Determine the [X, Y] coordinate at the center of the cell enclosing the given text.  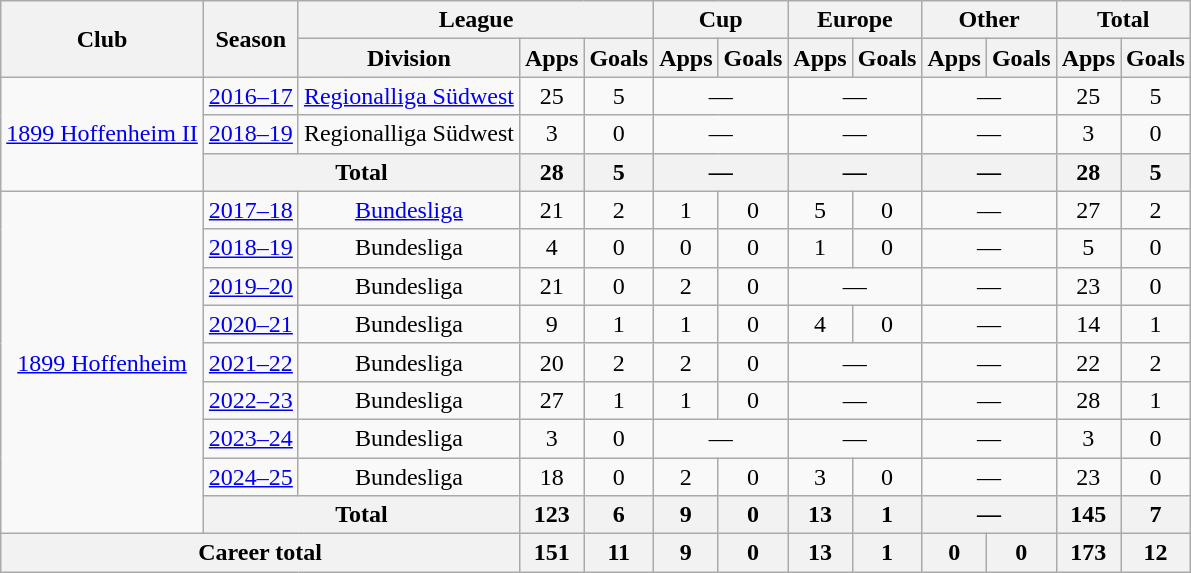
173 [1088, 553]
14 [1088, 324]
Division [408, 58]
7 [1156, 515]
1899 Hoffenheim [102, 362]
League [476, 20]
2020–21 [250, 324]
2019–20 [250, 286]
2023–24 [250, 438]
18 [551, 477]
20 [551, 362]
6 [619, 515]
2022–23 [250, 400]
Season [250, 39]
151 [551, 553]
2016–17 [250, 96]
2017–18 [250, 210]
145 [1088, 515]
Other [989, 20]
12 [1156, 553]
Cup [721, 20]
11 [619, 553]
Club [102, 39]
22 [1088, 362]
1899 Hoffenheim II [102, 134]
2024–25 [250, 477]
123 [551, 515]
2021–22 [250, 362]
Europe [855, 20]
Career total [260, 553]
